Capture the cell that displays the provided text and extract its [x, y] central coordinate. 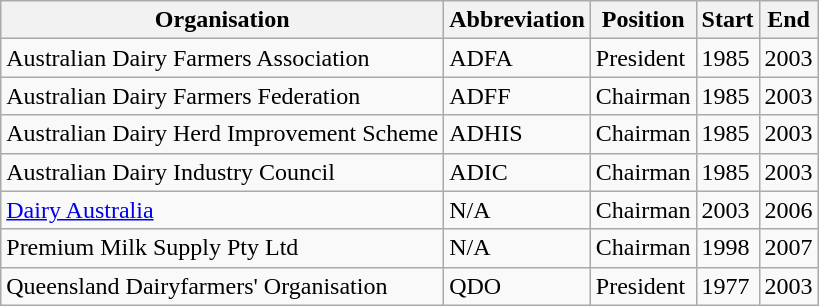
Position [643, 20]
1977 [728, 286]
ADIC [518, 172]
Australian Dairy Industry Council [222, 172]
Dairy Australia [222, 210]
ADFF [518, 96]
Start [728, 20]
1998 [728, 248]
Abbreviation [518, 20]
Premium Milk Supply Pty Ltd [222, 248]
Organisation [222, 20]
End [788, 20]
Australian Dairy Herd Improvement Scheme [222, 134]
Australian Dairy Farmers Association [222, 58]
2006 [788, 210]
2007 [788, 248]
Australian Dairy Farmers Federation [222, 96]
QDO [518, 286]
ADFA [518, 58]
ADHIS [518, 134]
Queensland Dairyfarmers' Organisation [222, 286]
